Pinpoint the cell where the given text exists, returning its [X, Y] midpoint coordinate. 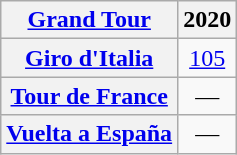
105 [208, 58]
Vuelta a España [90, 134]
Tour de France [90, 96]
Giro d'Italia [90, 58]
Grand Tour [90, 20]
2020 [208, 20]
